Pinpoint the cell where the given text exists, returning its [x, y] midpoint coordinate. 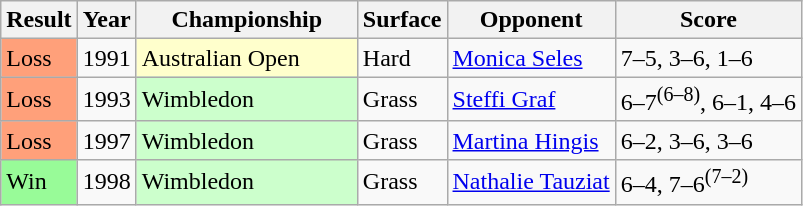
1993 [106, 100]
Score [708, 20]
6–4, 7–6(7–2) [708, 182]
1998 [106, 182]
Hard [402, 58]
Championship [246, 20]
1991 [106, 58]
6–7(6–8), 6–1, 4–6 [708, 100]
Result [39, 20]
Opponent [531, 20]
Australian Open [246, 58]
Martina Hingis [531, 140]
6–2, 3–6, 3–6 [708, 140]
Win [39, 182]
1997 [106, 140]
Nathalie Tauziat [531, 182]
Surface [402, 20]
Monica Seles [531, 58]
Year [106, 20]
7–5, 3–6, 1–6 [708, 58]
Steffi Graf [531, 100]
